Pinpoint the cell where the given text exists, returning its [x, y] midpoint coordinate. 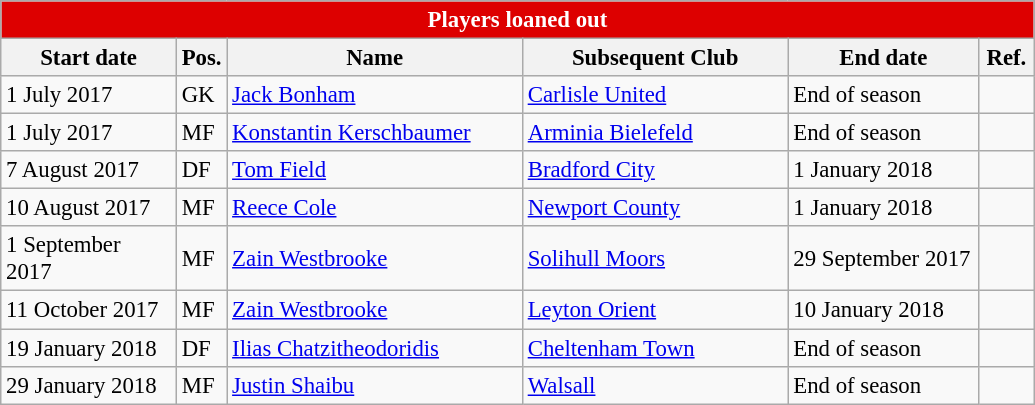
11 October 2017 [89, 310]
Leyton Orient [655, 310]
Players loaned out [518, 20]
Bradford City [655, 170]
Name [375, 58]
Carlisle United [655, 95]
7 August 2017 [89, 170]
GK [201, 95]
19 January 2018 [89, 348]
Subsequent Club [655, 58]
Solihull Moors [655, 258]
Konstantin Kerschbaumer [375, 133]
Start date [89, 58]
10 August 2017 [89, 208]
1 September 2017 [89, 258]
Newport County [655, 208]
Walsall [655, 385]
Justin Shaibu [375, 385]
Reece Cole [375, 208]
29 January 2018 [89, 385]
29 September 2017 [884, 258]
Tom Field [375, 170]
End date [884, 58]
Ilias Chatzitheodoridis [375, 348]
Pos. [201, 58]
Ref. [1007, 58]
Cheltenham Town [655, 348]
Arminia Bielefeld [655, 133]
Jack Bonham [375, 95]
10 January 2018 [884, 310]
